Scan for the cell matching the given text and deliver its [X, Y] coordinate at center. 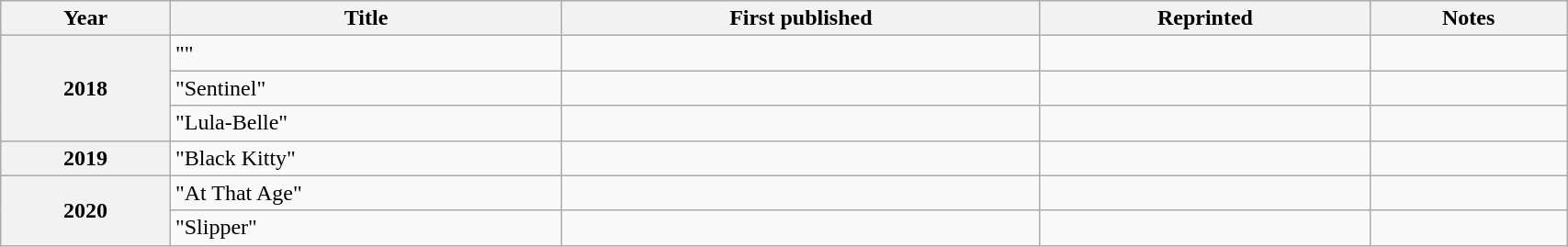
Year [86, 18]
"Slipper" [366, 228]
2018 [86, 88]
2019 [86, 158]
2020 [86, 210]
"Black Kitty" [366, 158]
Reprinted [1205, 18]
Notes [1469, 18]
"Lula-Belle" [366, 123]
"Sentinel" [366, 88]
First published [801, 18]
Title [366, 18]
"At That Age" [366, 193]
"" [366, 53]
